Capture the cell that displays the provided text and extract its [X, Y] central coordinate. 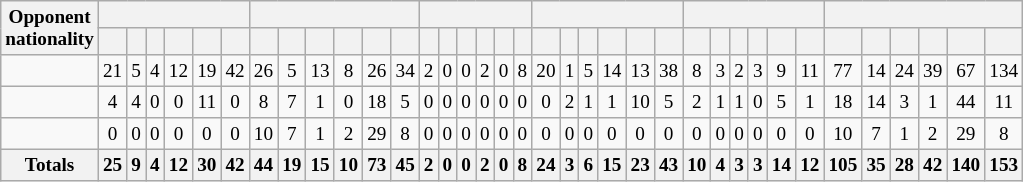
67 [966, 71]
23 [640, 166]
35 [876, 166]
21 [112, 71]
38 [668, 71]
25 [112, 166]
34 [405, 71]
105 [843, 166]
28 [904, 166]
39 [933, 71]
134 [1004, 71]
43 [668, 166]
77 [843, 71]
30 [207, 166]
20 [546, 71]
45 [405, 166]
6 [588, 166]
153 [1004, 166]
Opponentnationality [50, 28]
73 [377, 166]
140 [966, 166]
Totals [50, 166]
